Scan for the cell matching the given text and deliver its [X, Y] coordinate at center. 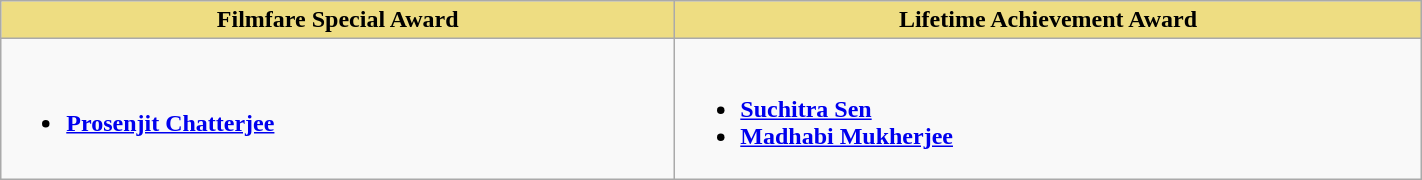
Prosenjit Chatterjee [338, 109]
Suchitra SenMadhabi Mukherjee [1048, 109]
Filmfare Special Award [338, 20]
Lifetime Achievement Award [1048, 20]
